From the cell containing the given text, extract its center point as (X, Y) coordinate. 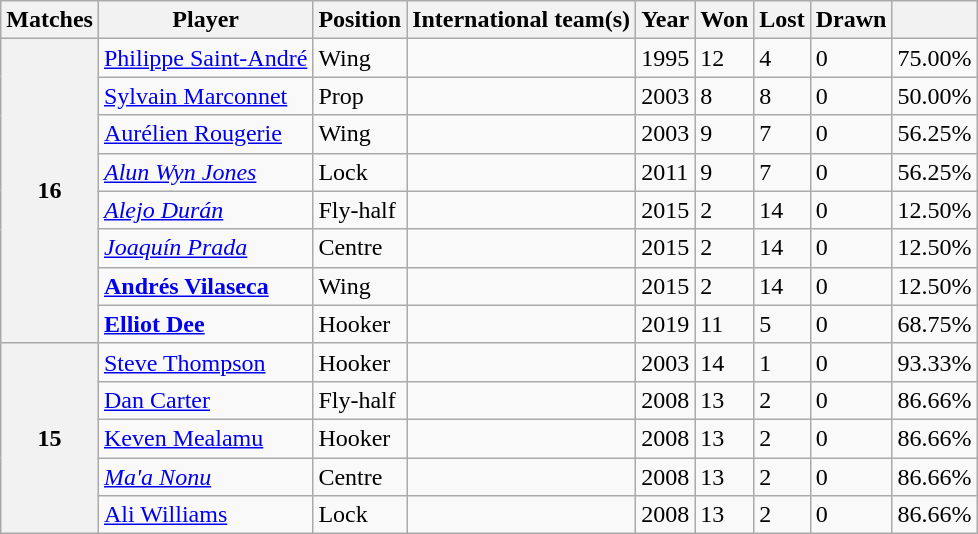
Drawn (851, 20)
Prop (360, 96)
Won (724, 20)
12 (724, 58)
Keven Mealamu (205, 438)
2019 (666, 324)
Steve Thompson (205, 362)
Sylvain Marconnet (205, 96)
Ma'a Nonu (205, 477)
Matches (50, 20)
93.33% (934, 362)
15 (50, 438)
50.00% (934, 96)
16 (50, 191)
Joaquín Prada (205, 248)
Elliot Dee (205, 324)
68.75% (934, 324)
Ali Williams (205, 515)
Alun Wyn Jones (205, 172)
5 (782, 324)
Aurélien Rougerie (205, 134)
11 (724, 324)
Philippe Saint-André (205, 58)
Position (360, 20)
Player (205, 20)
Year (666, 20)
Alejo Durán (205, 210)
Lost (782, 20)
International team(s) (522, 20)
75.00% (934, 58)
Andrés Vilaseca (205, 286)
Dan Carter (205, 400)
1 (782, 362)
2011 (666, 172)
1995 (666, 58)
4 (782, 58)
